Pinpoint the cell where the given text exists, returning its (x, y) midpoint coordinate. 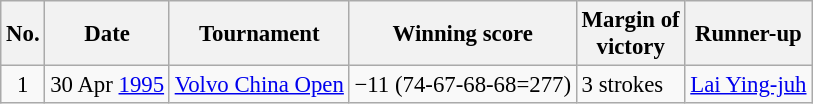
30 Apr 1995 (107, 85)
Tournament (259, 34)
1 (23, 85)
No. (23, 34)
Lai Ying-juh (748, 85)
Volvo China Open (259, 85)
3 strokes (630, 85)
Runner-up (748, 34)
−11 (74-67-68-68=277) (462, 85)
Margin ofvictory (630, 34)
Winning score (462, 34)
Date (107, 34)
